Identify which cell holds the provided text, then report its (X, Y) central coordinate. 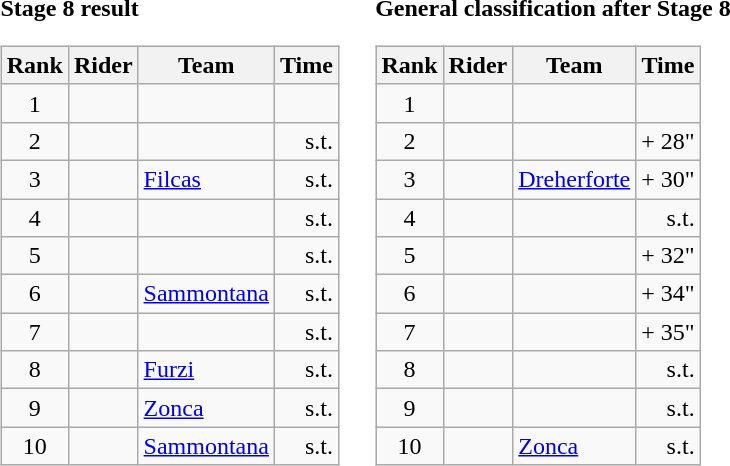
+ 28" (668, 141)
Dreherforte (574, 179)
+ 34" (668, 294)
+ 32" (668, 256)
+ 30" (668, 179)
Filcas (206, 179)
+ 35" (668, 332)
Furzi (206, 370)
